Return the [X, Y] coordinate for the center point of the cell that contains the specified text.  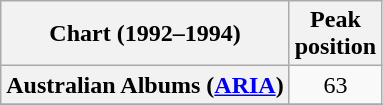
Chart (1992–1994) [145, 34]
63 [335, 85]
Peakposition [335, 34]
Australian Albums (ARIA) [145, 85]
